Search for the cell housing the specified text and yield its (x, y) center coordinate. 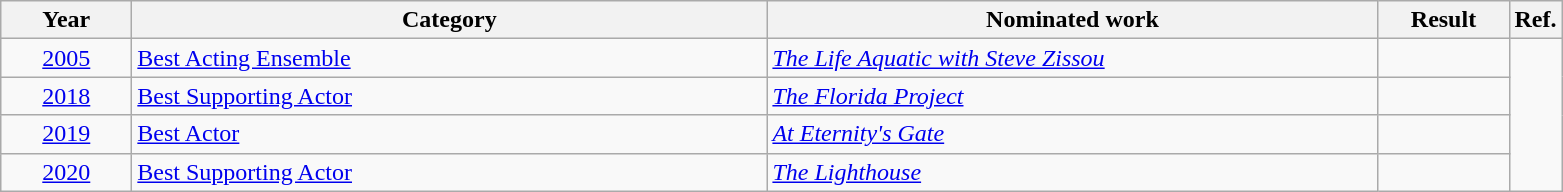
The Life Aquatic with Steve Zissou (1072, 58)
The Lighthouse (1072, 172)
2019 (66, 134)
2020 (66, 172)
Ref. (1536, 20)
Year (66, 20)
Best Acting Ensemble (450, 58)
Nominated work (1072, 20)
Category (450, 20)
Result (1444, 20)
Best Actor (450, 134)
2018 (66, 96)
The Florida Project (1072, 96)
At Eternity's Gate (1072, 134)
2005 (66, 58)
